Return the (X, Y) coordinate for the center point of the cell that contains the specified text.  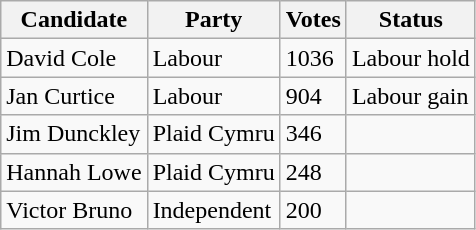
Jan Curtice (74, 96)
904 (313, 96)
248 (313, 172)
346 (313, 134)
Labour gain (410, 96)
Candidate (74, 20)
Jim Dunckley (74, 134)
Victor Bruno (74, 210)
Party (214, 20)
200 (313, 210)
Votes (313, 20)
David Cole (74, 58)
Hannah Lowe (74, 172)
Independent (214, 210)
Status (410, 20)
Labour hold (410, 58)
1036 (313, 58)
